Return the [X, Y] coordinate for the center point of the cell that contains the specified text.  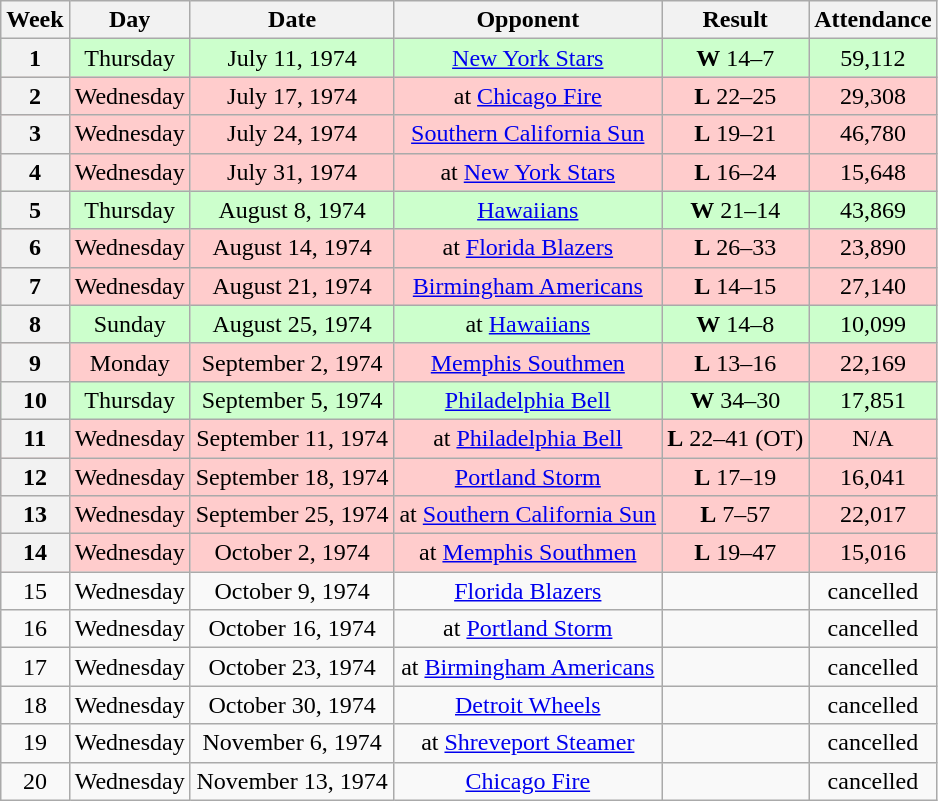
November 13, 1974 [292, 781]
August 25, 1974 [292, 324]
L 16–24 [736, 172]
1 [35, 58]
W 14–8 [736, 324]
L 17–19 [736, 477]
15,648 [873, 172]
at New York Stars [528, 172]
10,099 [873, 324]
Result [736, 20]
Memphis Southmen [528, 362]
at Philadelphia Bell [528, 438]
L 7–57 [736, 515]
W 21–14 [736, 210]
18 [35, 705]
Opponent [528, 20]
Sunday [130, 324]
14 [35, 553]
August 8, 1974 [292, 210]
Portland Storm [528, 477]
September 2, 1974 [292, 362]
Chicago Fire [528, 781]
October 16, 1974 [292, 629]
59,112 [873, 58]
9 [35, 362]
October 23, 1974 [292, 667]
17 [35, 667]
at Hawaiians [528, 324]
New York Stars [528, 58]
October 2, 1974 [292, 553]
12 [35, 477]
at Southern California Sun [528, 515]
August 14, 1974 [292, 248]
September 5, 1974 [292, 400]
July 17, 1974 [292, 96]
3 [35, 134]
19 [35, 743]
15,016 [873, 553]
Detroit Wheels [528, 705]
July 31, 1974 [292, 172]
Attendance [873, 20]
43,869 [873, 210]
November 6, 1974 [292, 743]
at Florida Blazers [528, 248]
W 34–30 [736, 400]
Birmingham Americans [528, 286]
Florida Blazers [528, 591]
October 9, 1974 [292, 591]
September 25, 1974 [292, 515]
at Portland Storm [528, 629]
L 19–47 [736, 553]
at Birmingham Americans [528, 667]
22,017 [873, 515]
11 [35, 438]
16 [35, 629]
Day [130, 20]
N/A [873, 438]
Date [292, 20]
L 13–16 [736, 362]
46,780 [873, 134]
L 26–33 [736, 248]
17,851 [873, 400]
W 14–7 [736, 58]
Week [35, 20]
at Shreveport Steamer [528, 743]
10 [35, 400]
Monday [130, 362]
August 21, 1974 [292, 286]
Southern California Sun [528, 134]
15 [35, 591]
29,308 [873, 96]
22,169 [873, 362]
8 [35, 324]
L 14–15 [736, 286]
July 24, 1974 [292, 134]
16,041 [873, 477]
at Memphis Southmen [528, 553]
6 [35, 248]
2 [35, 96]
13 [35, 515]
at Chicago Fire [528, 96]
October 30, 1974 [292, 705]
27,140 [873, 286]
20 [35, 781]
L 22–25 [736, 96]
L 19–21 [736, 134]
7 [35, 286]
5 [35, 210]
Philadelphia Bell [528, 400]
September 11, 1974 [292, 438]
September 18, 1974 [292, 477]
July 11, 1974 [292, 58]
Hawaiians [528, 210]
4 [35, 172]
L 22–41 (OT) [736, 438]
23,890 [873, 248]
